Output the [X, Y] coordinate of the center of the cell containing the given text.  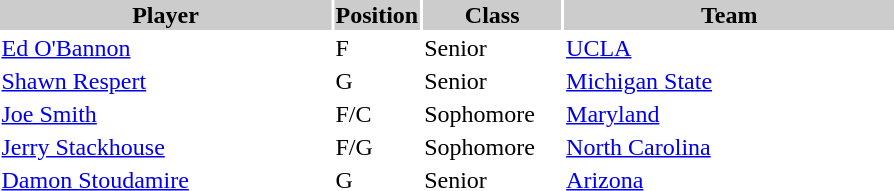
F/G [377, 147]
Joe Smith [166, 114]
F [377, 48]
North Carolina [730, 147]
Michigan State [730, 81]
Position [377, 15]
Class [492, 15]
Ed O'Bannon [166, 48]
Team [730, 15]
G [377, 81]
F/C [377, 114]
UCLA [730, 48]
Shawn Respert [166, 81]
Maryland [730, 114]
Jerry Stackhouse [166, 147]
Player [166, 15]
